From the cell containing the given text, extract its center point as (X, Y) coordinate. 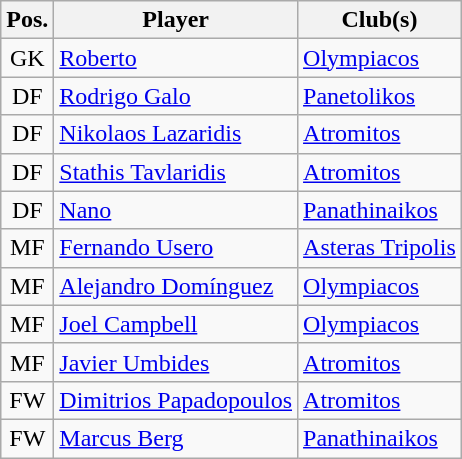
Nano (176, 210)
Stathis Tavlaridis (176, 172)
Nikolaos Lazaridis (176, 134)
Club(s) (380, 20)
Player (176, 20)
Javier Umbides (176, 362)
Asteras Tripolis (380, 248)
GK (28, 58)
Pos. (28, 20)
Alejandro Domínguez (176, 286)
Fernando Usero (176, 248)
Joel Campbell (176, 324)
Roberto (176, 58)
Rodrigo Galo (176, 96)
Panetolikos (380, 96)
Dimitrios Papadopoulos (176, 400)
Marcus Berg (176, 438)
